Find where the given text appears and provide that cell's center as (X, Y) coordinate. 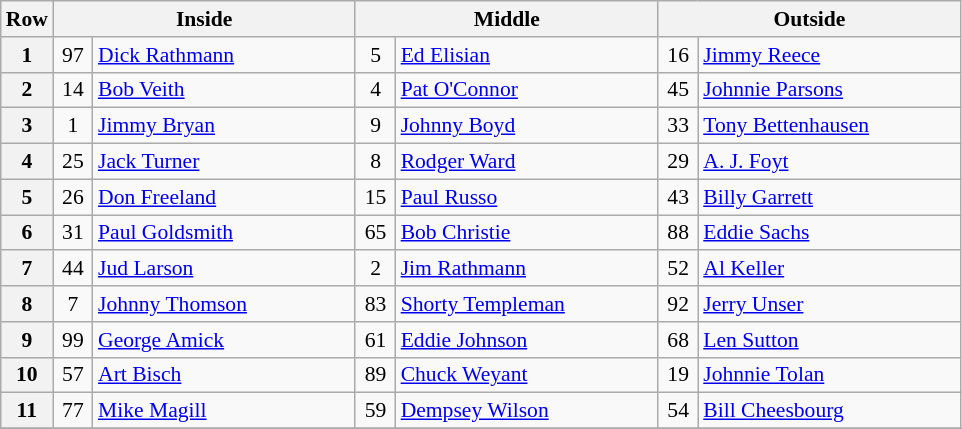
Johnny Boyd (527, 126)
26 (73, 197)
Jimmy Reece (829, 55)
A. J. Foyt (829, 162)
Tony Bettenhausen (829, 126)
Al Keller (829, 269)
14 (73, 90)
Dick Rathmann (224, 55)
Pat O'Connor (527, 90)
Eddie Johnson (527, 340)
29 (678, 162)
11 (27, 411)
Billy Garrett (829, 197)
Bob Veith (224, 90)
Art Bisch (224, 375)
Chuck Weyant (527, 375)
Ed Elisian (527, 55)
Shorty Templeman (527, 304)
25 (73, 162)
Mike Magill (224, 411)
Inside (204, 19)
57 (73, 375)
Johnnie Tolan (829, 375)
3 (27, 126)
83 (375, 304)
33 (678, 126)
Bob Christie (527, 233)
Don Freeland (224, 197)
68 (678, 340)
George Amick (224, 340)
65 (375, 233)
Jerry Unser (829, 304)
99 (73, 340)
43 (678, 197)
97 (73, 55)
77 (73, 411)
Paul Goldsmith (224, 233)
54 (678, 411)
16 (678, 55)
Bill Cheesbourg (829, 411)
44 (73, 269)
15 (375, 197)
45 (678, 90)
61 (375, 340)
Johnnie Parsons (829, 90)
Jack Turner (224, 162)
92 (678, 304)
Row (27, 19)
Middle (506, 19)
Dempsey Wilson (527, 411)
Jud Larson (224, 269)
Rodger Ward (527, 162)
10 (27, 375)
88 (678, 233)
19 (678, 375)
52 (678, 269)
89 (375, 375)
Johnny Thomson (224, 304)
Jim Rathmann (527, 269)
6 (27, 233)
Jimmy Bryan (224, 126)
Eddie Sachs (829, 233)
Paul Russo (527, 197)
31 (73, 233)
Len Sutton (829, 340)
Outside (810, 19)
59 (375, 411)
